Provide the [X, Y] coordinate of the cell's center where the given text is located.  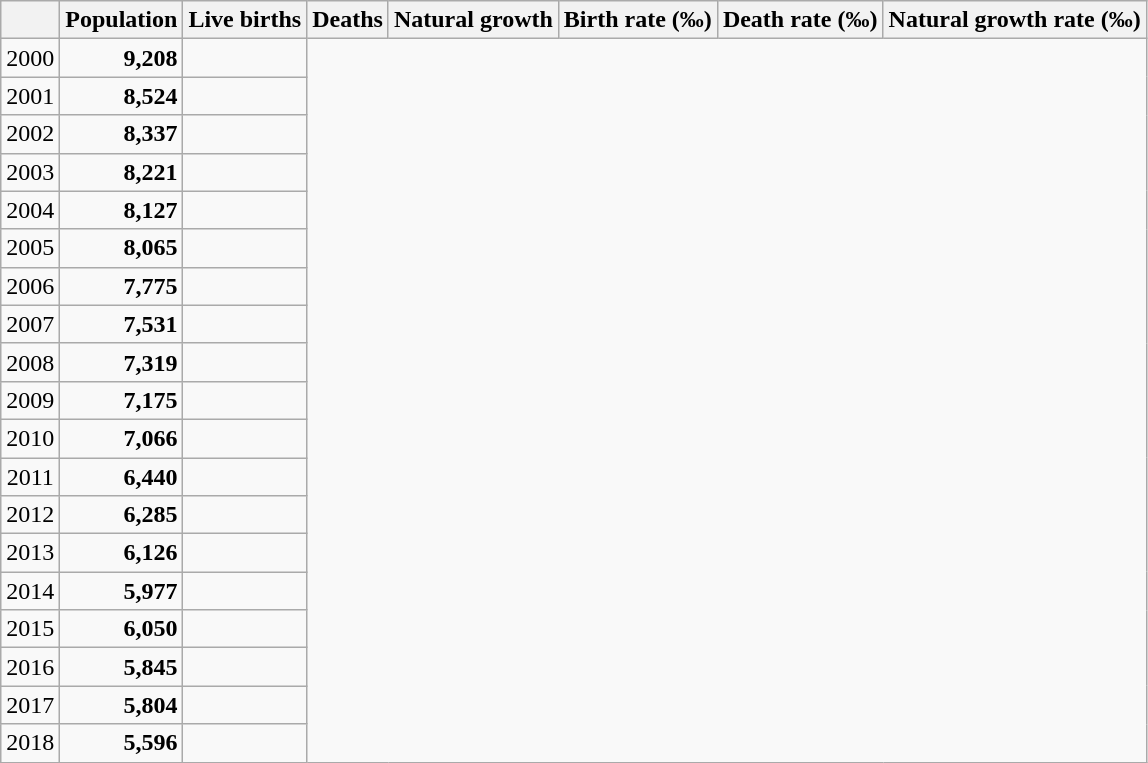
5,845 [122, 667]
2016 [30, 667]
Deaths [348, 20]
8,127 [122, 210]
7,175 [122, 400]
9,208 [122, 58]
2011 [30, 477]
2002 [30, 134]
6,440 [122, 477]
8,524 [122, 96]
6,126 [122, 553]
Natural growth [473, 20]
2007 [30, 324]
6,285 [122, 515]
Death rate (‰) [800, 20]
7,319 [122, 362]
2009 [30, 400]
7,775 [122, 286]
8,221 [122, 172]
Birth rate (‰) [638, 20]
6,050 [122, 629]
2004 [30, 210]
5,804 [122, 705]
7,066 [122, 438]
2013 [30, 553]
Population [122, 20]
2003 [30, 172]
5,977 [122, 591]
2001 [30, 96]
Natural growth rate (‰) [1014, 20]
2005 [30, 248]
2012 [30, 515]
8,337 [122, 134]
7,531 [122, 324]
2010 [30, 438]
5,596 [122, 743]
2015 [30, 629]
2008 [30, 362]
2000 [30, 58]
2018 [30, 743]
2017 [30, 705]
8,065 [122, 248]
2006 [30, 286]
2014 [30, 591]
Live births [245, 20]
